Detect which cell encompasses the target text, then output its [x, y] center coordinate. 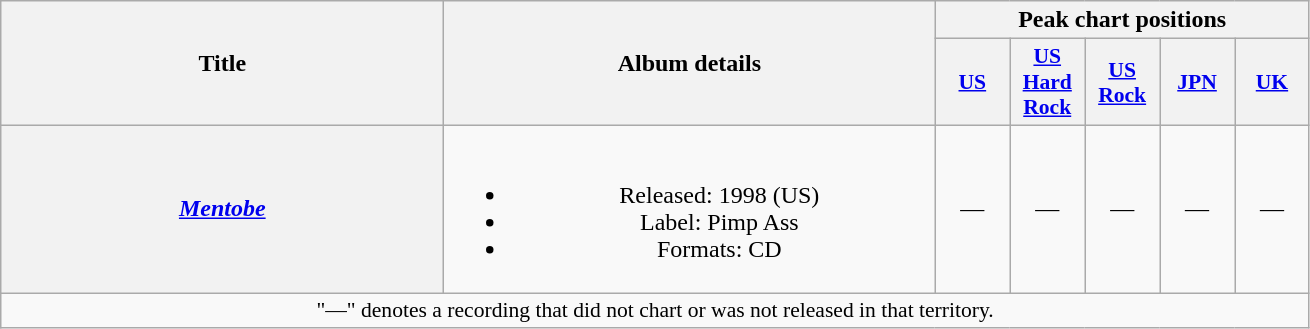
Album details [690, 64]
Mentobe [222, 208]
USRock [1122, 82]
JPN [1198, 82]
Released: 1998 (US)Label: Pimp AssFormats: CD [690, 208]
US [972, 82]
Peak chart positions [1122, 20]
"—" denotes a recording that did not chart or was not released in that territory. [656, 310]
UK [1272, 82]
Title [222, 64]
USHard Rock [1048, 82]
